Provide the (x, y) coordinate of the cell's center where the given text is located.  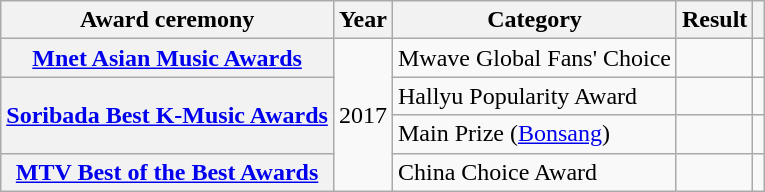
Category (534, 20)
Year (362, 20)
Soribada Best K-Music Awards (168, 115)
2017 (362, 115)
Main Prize (Bonsang) (534, 134)
Mwave Global Fans' Choice (534, 58)
Award ceremony (168, 20)
China Choice Award (534, 172)
Mnet Asian Music Awards (168, 58)
MTV Best of the Best Awards (168, 172)
Result (714, 20)
Hallyu Popularity Award (534, 96)
